Return the (x, y) coordinate for the center point of the cell that contains the specified text.  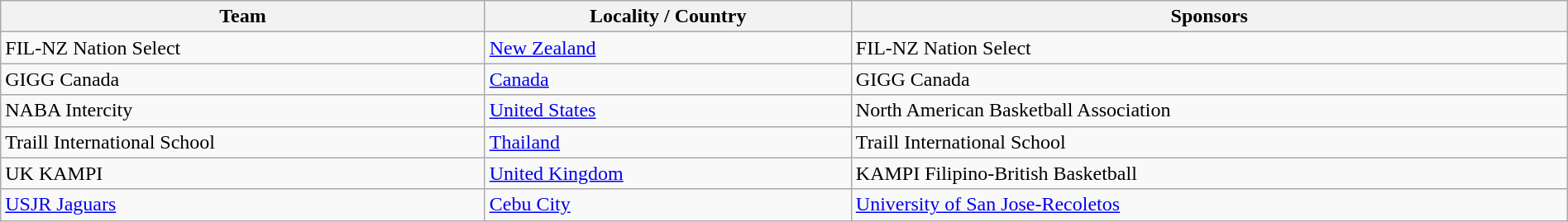
United Kingdom (668, 173)
Thailand (668, 142)
University of San Jose-Recoletos (1209, 205)
United States (668, 111)
Canada (668, 79)
North American Basketball Association (1209, 111)
New Zealand (668, 48)
UK KAMPI (243, 173)
Sponsors (1209, 17)
Team (243, 17)
KAMPI Filipino-British Basketball (1209, 173)
Locality / Country (668, 17)
Cebu City (668, 205)
USJR Jaguars (243, 205)
NABA Intercity (243, 111)
